Scan for the cell matching the given text and deliver its (X, Y) coordinate at center. 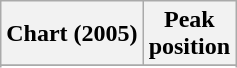
Peak position (189, 34)
Chart (2005) (72, 34)
